Return the (x, y) coordinate for the center point of the cell that contains the specified text.  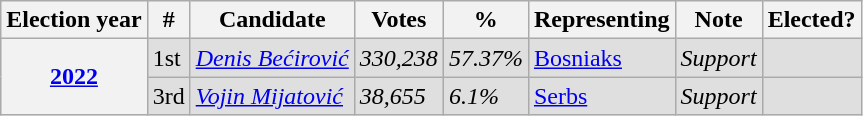
Votes (398, 20)
2022 (74, 77)
Candidate (272, 20)
6.1% (486, 96)
57.37% (486, 58)
% (486, 20)
Election year (74, 20)
Bosniaks (602, 58)
Serbs (602, 96)
Elected? (812, 20)
3rd (168, 96)
38,655 (398, 96)
330,238 (398, 58)
# (168, 20)
Representing (602, 20)
1st (168, 58)
Vojin Mijatović (272, 96)
Denis Bećirović (272, 58)
Note (718, 20)
